Output the [x, y] coordinate of the center of the cell containing the given text.  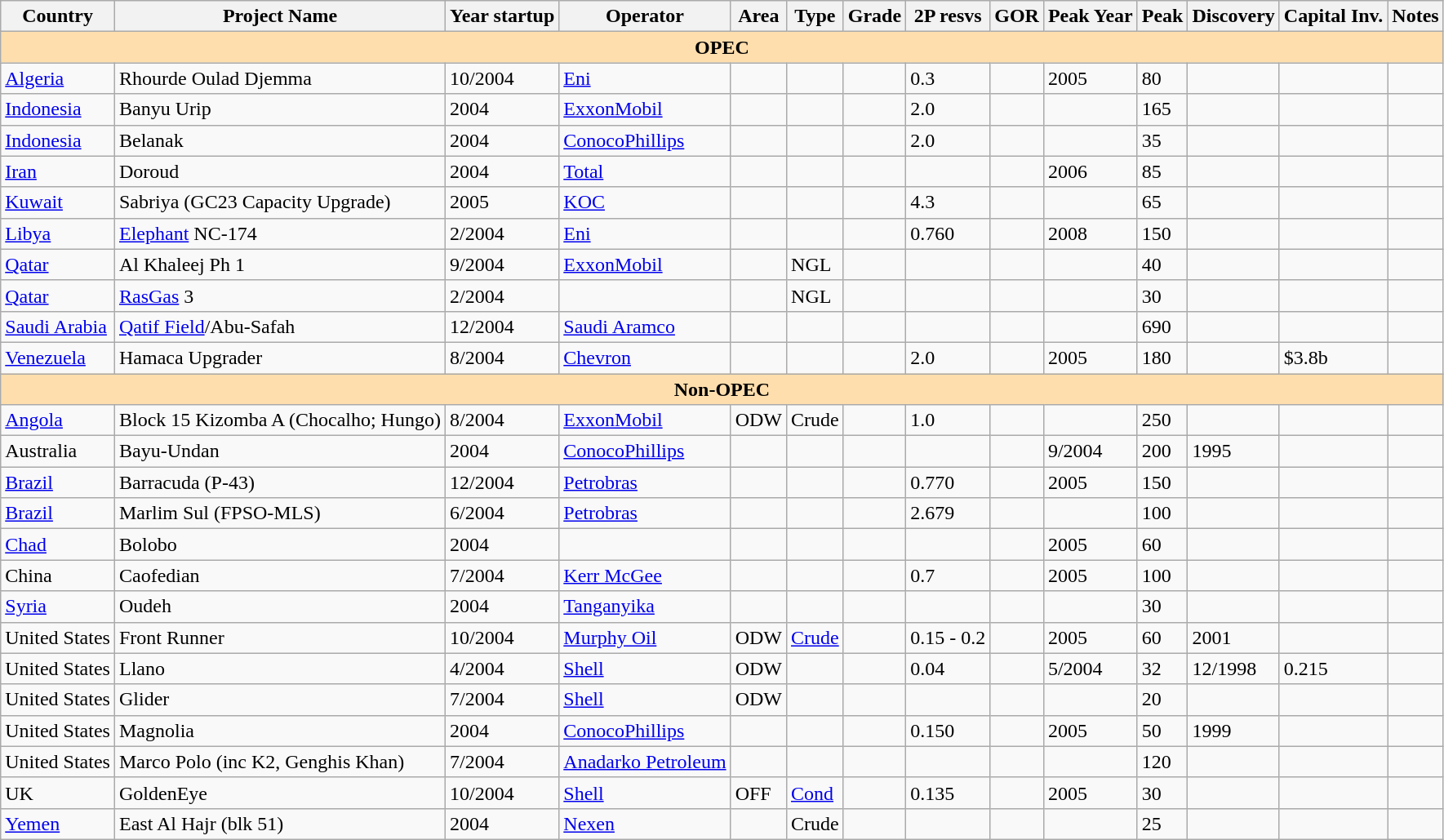
Murphy Oil [645, 638]
Doroud [279, 171]
Kuwait [58, 202]
2008 [1091, 233]
4.3 [949, 202]
GoldenEye [279, 793]
Bayu-Undan [279, 451]
Venezuela [58, 358]
Banyu Urip [279, 109]
Front Runner [279, 638]
Grade [874, 16]
Hamaca Upgrader [279, 358]
Oudeh [279, 607]
Discovery [1233, 16]
2006 [1091, 171]
$3.8b [1333, 358]
Yemen [58, 824]
80 [1162, 78]
32 [1162, 669]
Notes [1415, 16]
UK [58, 793]
1.0 [949, 420]
Marco Polo (inc K2, Genghis Khan) [279, 762]
Anadarko Petroleum [645, 762]
Peak [1162, 16]
Australia [58, 451]
Capital Inv. [1333, 16]
Llano [279, 669]
RasGas 3 [279, 296]
1995 [1233, 451]
0.760 [949, 233]
1999 [1233, 731]
China [58, 576]
2001 [1233, 638]
250 [1162, 420]
Algeria [58, 78]
Elephant NC-174 [279, 233]
0.3 [949, 78]
Libya [58, 233]
85 [1162, 171]
Syria [58, 607]
Operator [645, 16]
2P resvs [949, 16]
65 [1162, 202]
Belanak [279, 140]
5/2004 [1091, 669]
165 [1162, 109]
Glider [279, 700]
120 [1162, 762]
690 [1162, 327]
180 [1162, 358]
Country [58, 16]
Block 15 Kizomba A (Chocalho; Hungo) [279, 420]
Total [645, 171]
Saudi Aramco [645, 327]
Al Khaleej Ph 1 [279, 264]
0.04 [949, 669]
Chad [58, 544]
Magnolia [279, 731]
Non-OPEC [722, 389]
Marlim Sul (FPSO-MLS) [279, 513]
Tanganyika [645, 607]
6/2004 [501, 513]
Angola [58, 420]
Barracuda (P-43) [279, 482]
KOC [645, 202]
Sabriya (GC23 Capacity Upgrade) [279, 202]
Bolobo [279, 544]
Caofedian [279, 576]
200 [1162, 451]
0.7 [949, 576]
25 [1162, 824]
Nexen [645, 824]
Type [815, 16]
Area [758, 16]
0.770 [949, 482]
0.15 - 0.2 [949, 638]
Chevron [645, 358]
Rhourde Oulad Djemma [279, 78]
2.679 [949, 513]
20 [1162, 700]
0.215 [1333, 669]
12/1998 [1233, 669]
50 [1162, 731]
40 [1162, 264]
Qatif Field/Abu-Safah [279, 327]
Iran [58, 171]
0.135 [949, 793]
GOR [1017, 16]
Project Name [279, 16]
OFF [758, 793]
Kerr McGee [645, 576]
35 [1162, 140]
Peak Year [1091, 16]
OPEC [722, 47]
0.150 [949, 731]
Saudi Arabia [58, 327]
4/2004 [501, 669]
East Al Hajr (blk 51) [279, 824]
Year startup [501, 16]
Cond [815, 793]
